From the cell containing the given text, extract its center point as (X, Y) coordinate. 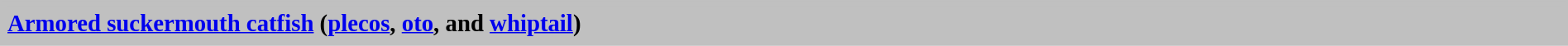
Armored suckermouth catfish (plecos, oto, and whiptail) (784, 23)
